Identify which cell holds the provided text, then report its (X, Y) central coordinate. 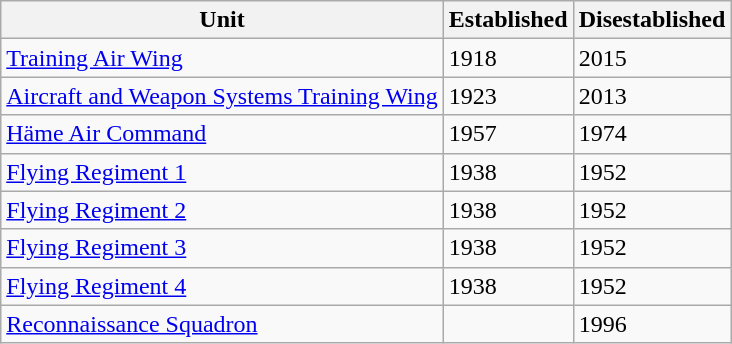
1923 (508, 96)
Established (508, 20)
Flying Regiment 2 (222, 210)
Disestablished (652, 20)
Unit (222, 20)
Aircraft and Weapon Systems Training Wing (222, 96)
2013 (652, 96)
1996 (652, 324)
Häme Air Command (222, 134)
1918 (508, 58)
1974 (652, 134)
Flying Regiment 3 (222, 248)
Flying Regiment 4 (222, 286)
Reconnaissance Squadron (222, 324)
2015 (652, 58)
Training Air Wing (222, 58)
Flying Regiment 1 (222, 172)
1957 (508, 134)
